Pinpoint the cell where the given text exists, returning its (x, y) midpoint coordinate. 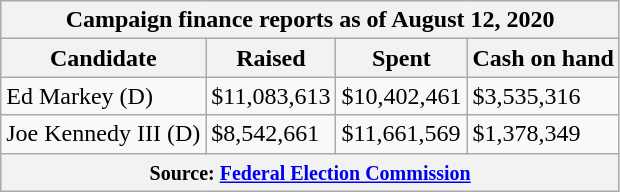
Candidate (104, 58)
$10,402,461 (402, 96)
$1,378,349 (543, 134)
Ed Markey (D) (104, 96)
Joe Kennedy III (D) (104, 134)
Cash on hand (543, 58)
Raised (271, 58)
Campaign finance reports as of August 12, 2020 (310, 20)
$8,542,661 (271, 134)
$11,083,613 (271, 96)
Spent (402, 58)
$11,661,569 (402, 134)
Source: Federal Election Commission (310, 172)
$3,535,316 (543, 96)
